Return the (x, y) coordinate for the center point of the cell that contains the specified text.  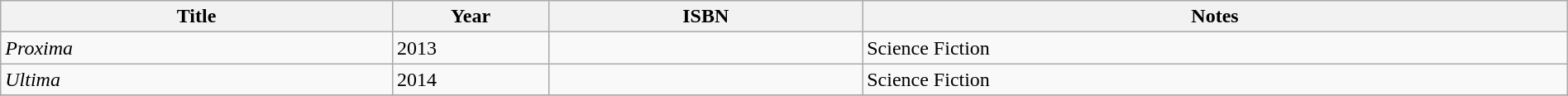
Year (470, 17)
ISBN (706, 17)
2013 (470, 48)
Proxima (197, 48)
Title (197, 17)
Notes (1216, 17)
2014 (470, 79)
Ultima (197, 79)
